Detect which cell encompasses the target text, then output its [x, y] center coordinate. 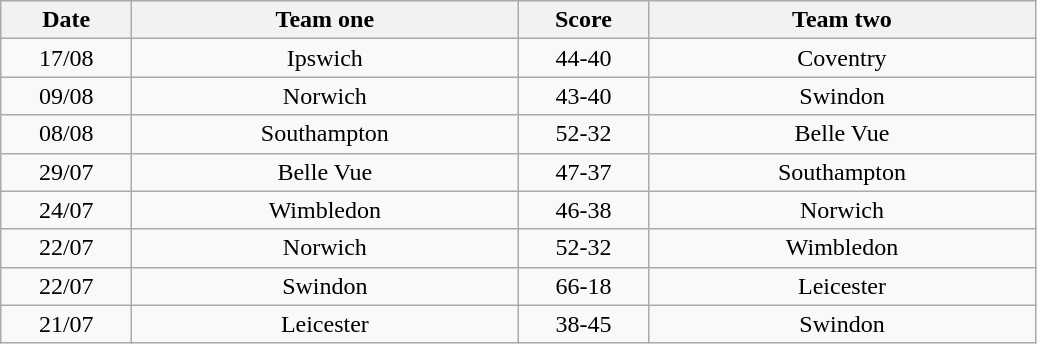
38-45 [584, 324]
Score [584, 20]
21/07 [66, 324]
Team one [325, 20]
29/07 [66, 172]
66-18 [584, 286]
Date [66, 20]
24/07 [66, 210]
43-40 [584, 96]
47-37 [584, 172]
46-38 [584, 210]
08/08 [66, 134]
Ipswich [325, 58]
09/08 [66, 96]
Team two [842, 20]
44-40 [584, 58]
17/08 [66, 58]
Coventry [842, 58]
